Identify which cell holds the provided text, then report its [x, y] central coordinate. 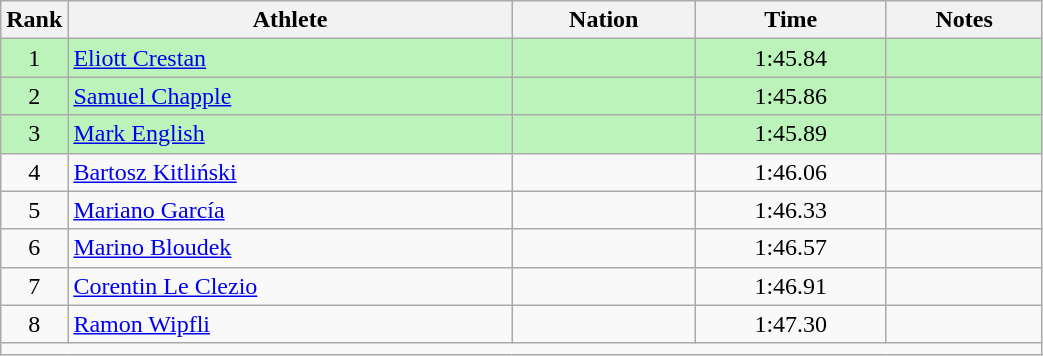
Rank [34, 20]
1:45.86 [790, 96]
Mariano García [290, 210]
Eliott Crestan [290, 58]
1:46.33 [790, 210]
1:46.91 [790, 286]
Marino Bloudek [290, 248]
Bartosz Kitliński [290, 172]
1:45.89 [790, 134]
2 [34, 96]
1 [34, 58]
1:46.57 [790, 248]
1:47.30 [790, 324]
1:46.06 [790, 172]
1:45.84 [790, 58]
Athlete [290, 20]
Samuel Chapple [290, 96]
3 [34, 134]
Corentin Le Clezio [290, 286]
4 [34, 172]
Notes [964, 20]
Time [790, 20]
7 [34, 286]
Mark English [290, 134]
Ramon Wipfli [290, 324]
5 [34, 210]
Nation [604, 20]
6 [34, 248]
8 [34, 324]
